Identify which cell holds the provided text, then report its [x, y] central coordinate. 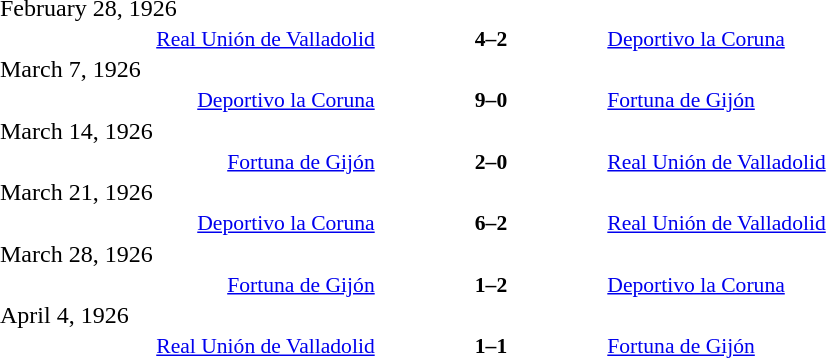
6–2 [492, 223]
1–2 [492, 284]
2–0 [492, 162]
9–0 [492, 100]
4–2 [492, 38]
